Provide the (x, y) coordinate of the cell's center where the given text is located.  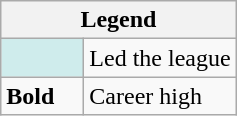
Career high (160, 96)
Legend (118, 20)
Bold (42, 96)
Led the league (160, 58)
